Pinpoint the cell where the given text exists, returning its (X, Y) midpoint coordinate. 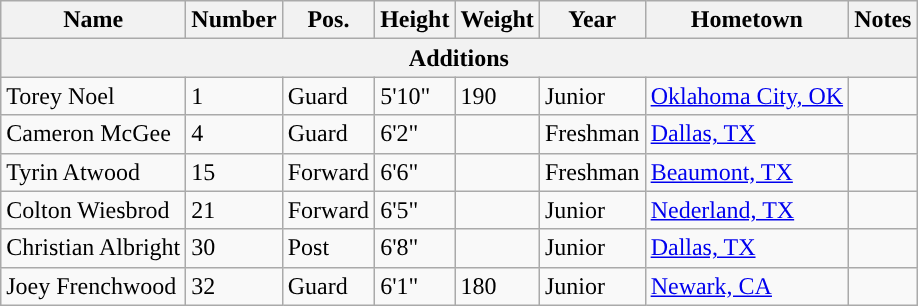
Notes (883, 20)
Beaumont, TX (746, 172)
5'10" (415, 96)
30 (234, 248)
6'5" (415, 210)
Christian Albright (94, 248)
15 (234, 172)
Height (415, 20)
190 (497, 96)
Name (94, 20)
4 (234, 134)
180 (497, 286)
Tyrin Atwood (94, 172)
Additions (459, 58)
1 (234, 96)
6'1" (415, 286)
Joey Frenchwood (94, 286)
Nederland, TX (746, 210)
6'8" (415, 248)
Colton Wiesbrod (94, 210)
32 (234, 286)
6'6" (415, 172)
6'2" (415, 134)
Post (328, 248)
Number (234, 20)
Pos. (328, 20)
Oklahoma City, OK (746, 96)
Torey Noel (94, 96)
Newark, CA (746, 286)
Weight (497, 20)
Cameron McGee (94, 134)
Year (592, 20)
21 (234, 210)
Hometown (746, 20)
